Find where the given text appears and provide that cell's center as [x, y] coordinate. 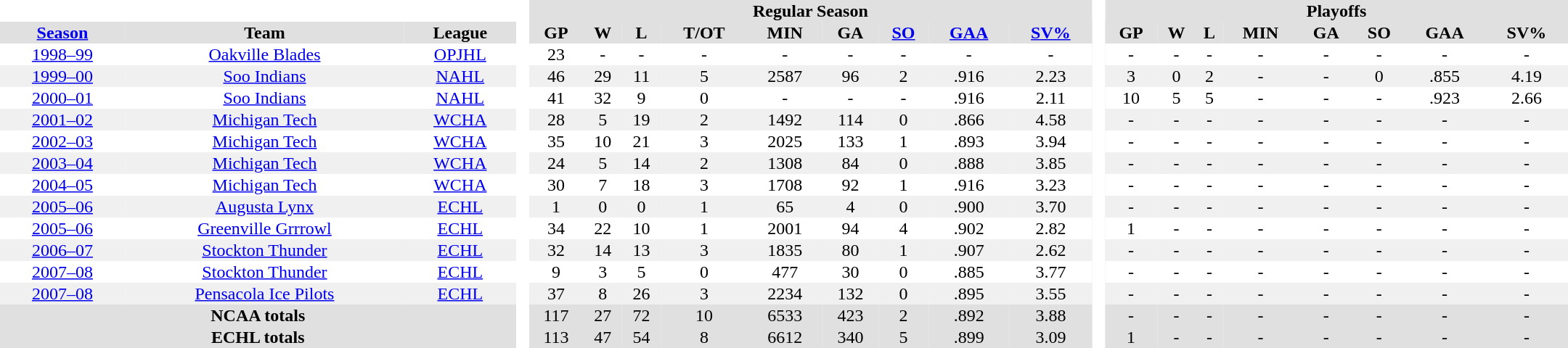
.900 [968, 207]
72 [642, 315]
22 [603, 228]
2587 [785, 76]
2002–03 [62, 141]
7 [603, 185]
28 [556, 120]
.907 [968, 250]
League [460, 33]
37 [556, 294]
80 [851, 250]
24 [556, 163]
2.82 [1050, 228]
2025 [785, 141]
96 [851, 76]
NCAA totals [258, 315]
65 [785, 207]
Team [264, 33]
4.58 [1050, 120]
6533 [785, 315]
2.66 [1527, 98]
27 [603, 315]
423 [851, 315]
3.85 [1050, 163]
94 [851, 228]
.892 [968, 315]
.895 [968, 294]
11 [642, 76]
Greenville Grrrowl [264, 228]
26 [642, 294]
1492 [785, 120]
Playoffs [1336, 11]
3.23 [1050, 185]
3.09 [1050, 337]
T/OT [704, 33]
6612 [785, 337]
Regular Season [810, 11]
2001–02 [62, 120]
2006–07 [62, 250]
2.11 [1050, 98]
35 [556, 141]
.888 [968, 163]
477 [785, 272]
54 [642, 337]
3.70 [1050, 207]
Oakville Blades [264, 54]
2004–05 [62, 185]
114 [851, 120]
.899 [968, 337]
OPJHL [460, 54]
46 [556, 76]
Augusta Lynx [264, 207]
13 [642, 250]
29 [603, 76]
2000–01 [62, 98]
2234 [785, 294]
2.62 [1050, 250]
1999–00 [62, 76]
Season [62, 33]
92 [851, 185]
4.19 [1527, 76]
2003–04 [62, 163]
.893 [968, 141]
21 [642, 141]
3.77 [1050, 272]
3.55 [1050, 294]
84 [851, 163]
23 [556, 54]
.923 [1445, 98]
2.23 [1050, 76]
.902 [968, 228]
41 [556, 98]
1998–99 [62, 54]
ECHL totals [258, 337]
1708 [785, 185]
47 [603, 337]
113 [556, 337]
18 [642, 185]
132 [851, 294]
34 [556, 228]
.885 [968, 272]
Pensacola Ice Pilots [264, 294]
340 [851, 337]
3.88 [1050, 315]
1308 [785, 163]
2001 [785, 228]
19 [642, 120]
.866 [968, 120]
3.94 [1050, 141]
.855 [1445, 76]
133 [851, 141]
1835 [785, 250]
117 [556, 315]
